Pinpoint the cell where the given text exists, returning its [X, Y] midpoint coordinate. 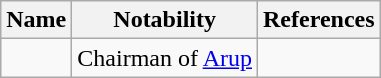
Notability [165, 20]
Name [36, 20]
Chairman of Arup [165, 58]
References [320, 20]
